Return [x, y] of the center of cell containing provided text 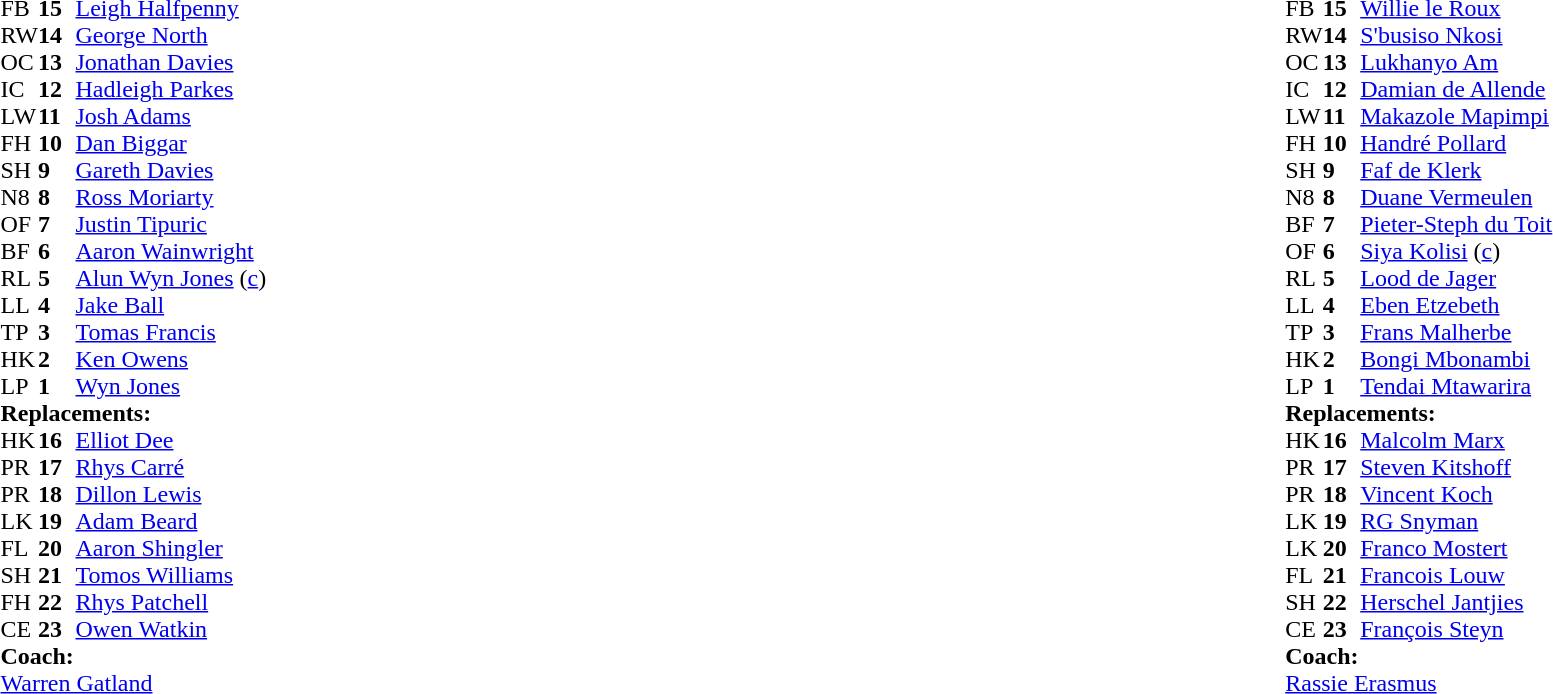
Faf de Klerk [1456, 170]
S'busiso Nkosi [1456, 36]
Hadleigh Parkes [172, 90]
George North [172, 36]
Elliot Dee [172, 440]
Josh Adams [172, 116]
Handré Pollard [1456, 144]
Damian de Allende [1456, 90]
Alun Wyn Jones (c) [172, 278]
Gareth Davies [172, 170]
Jonathan Davies [172, 62]
Malcolm Marx [1456, 440]
Wyn Jones [172, 386]
Frans Malherbe [1456, 332]
Dan Biggar [172, 144]
Bongi Mbonambi [1456, 360]
Tomos Williams [172, 576]
Dillon Lewis [172, 494]
Siya Kolisi (c) [1456, 252]
Aaron Shingler [172, 548]
Adam Beard [172, 522]
Lukhanyo Am [1456, 62]
Herschel Jantjies [1456, 602]
Justin Tipuric [172, 224]
Ken Owens [172, 360]
Steven Kitshoff [1456, 468]
Franco Mostert [1456, 548]
Tomas Francis [172, 332]
Vincent Koch [1456, 494]
Makazole Mapimpi [1456, 116]
Jake Ball [172, 306]
Rhys Patchell [172, 602]
Pieter-Steph du Toit [1456, 224]
François Steyn [1456, 630]
Ross Moriarty [172, 198]
Duane Vermeulen [1456, 198]
Tendai Mtawarira [1456, 386]
Rhys Carré [172, 468]
Aaron Wainwright [172, 252]
Francois Louw [1456, 576]
RG Snyman [1456, 522]
Owen Watkin [172, 630]
Eben Etzebeth [1456, 306]
Lood de Jager [1456, 278]
